Locate the cell with the specified text and output its [x, y] center coordinate. 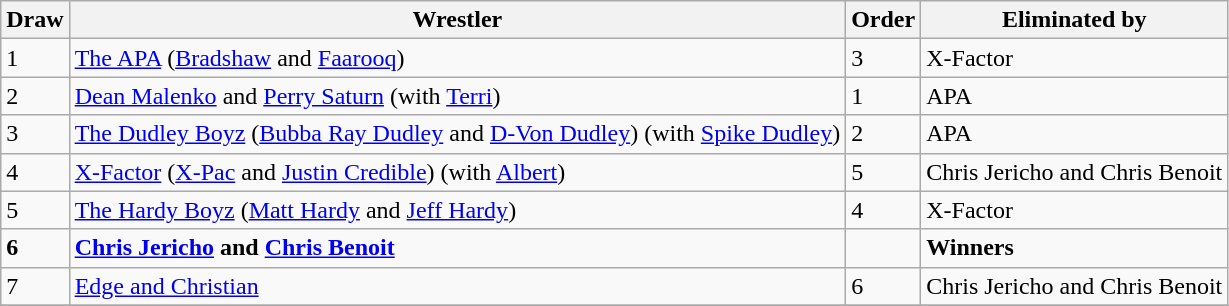
7 [35, 286]
Edge and Christian [458, 286]
Eliminated by [1074, 20]
The Dudley Boyz (Bubba Ray Dudley and D-Von Dudley) (with Spike Dudley) [458, 134]
The Hardy Boyz (Matt Hardy and Jeff Hardy) [458, 210]
Draw [35, 20]
X-Factor (X-Pac and Justin Credible) (with Albert) [458, 172]
Winners [1074, 248]
Wrestler [458, 20]
The APA (Bradshaw and Faarooq) [458, 58]
Dean Malenko and Perry Saturn (with Terri) [458, 96]
Order [884, 20]
